Identify which cell holds the provided text, then report its (x, y) central coordinate. 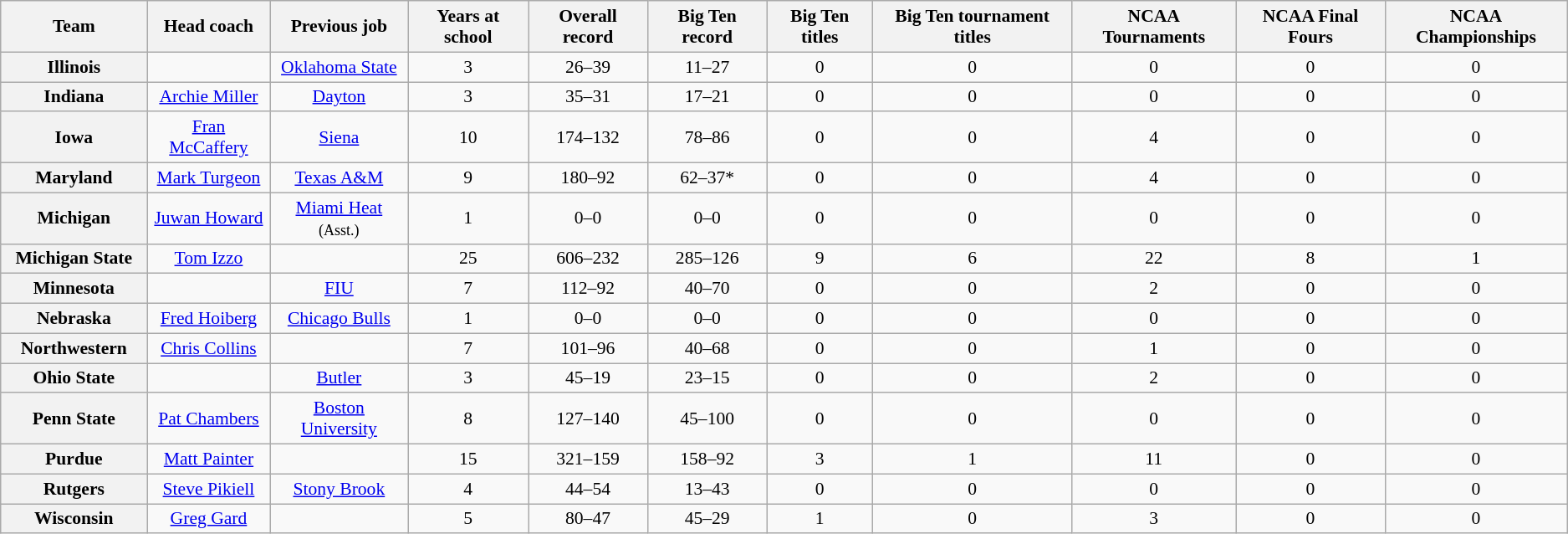
Northwestern (74, 348)
Michigan State (74, 259)
Tom Izzo (209, 259)
Iowa (74, 137)
Maryland (74, 178)
35–31 (589, 97)
Siena (340, 137)
Illinois (74, 67)
17–21 (707, 97)
45–19 (589, 378)
606–232 (589, 259)
Ohio State (74, 378)
78–86 (707, 137)
Big Ten titles (820, 27)
Overall record (589, 27)
NCAA Final Fours (1310, 27)
Chris Collins (209, 348)
112–92 (589, 289)
40–68 (707, 348)
285–126 (707, 259)
11 (1154, 460)
Head coach (209, 27)
Boston University (340, 418)
Butler (340, 378)
Steve Pikiell (209, 489)
Mark Turgeon (209, 178)
44–54 (589, 489)
NCAA Championships (1476, 27)
Fred Hoiberg (209, 319)
Greg Gard (209, 519)
62–37* (707, 178)
NCAA Tournaments (1154, 27)
Chicago Bulls (340, 319)
Fran McCaffery (209, 137)
158–92 (707, 460)
Michigan (74, 218)
5 (468, 519)
45–100 (707, 418)
45–29 (707, 519)
Rutgers (74, 489)
101–96 (589, 348)
Wisconsin (74, 519)
Juwan Howard (209, 218)
Oklahoma State (340, 67)
FIU (340, 289)
Purdue (74, 460)
174–132 (589, 137)
Penn State (74, 418)
11–27 (707, 67)
Matt Painter (209, 460)
6 (972, 259)
Pat Chambers (209, 418)
26–39 (589, 67)
Indiana (74, 97)
Miami Heat (Asst.) (340, 218)
Archie Miller (209, 97)
13–43 (707, 489)
23–15 (707, 378)
10 (468, 137)
80–47 (589, 519)
321–159 (589, 460)
Previous job (340, 27)
22 (1154, 259)
Stony Brook (340, 489)
Big Ten tournament titles (972, 27)
Team (74, 27)
Minnesota (74, 289)
127–140 (589, 418)
40–70 (707, 289)
25 (468, 259)
Years at school (468, 27)
Big Ten record (707, 27)
15 (468, 460)
180–92 (589, 178)
Texas A&M (340, 178)
Nebraska (74, 319)
Dayton (340, 97)
